From the cell containing the given text, extract its center point as (x, y) coordinate. 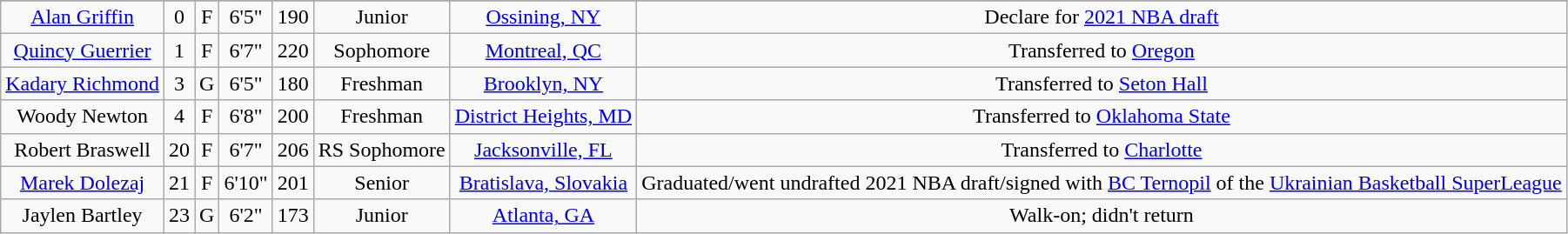
200 (292, 117)
Transferred to Charlotte (1102, 150)
Transferred to Seton Hall (1102, 84)
201 (292, 183)
1 (179, 50)
Bratislava, Slovakia (543, 183)
Robert Braswell (83, 150)
Transferred to Oklahoma State (1102, 117)
Quincy Guerrier (83, 50)
RS Sophomore (381, 150)
220 (292, 50)
Atlanta, GA (543, 216)
Transferred to Oregon (1102, 50)
Jaylen Bartley (83, 216)
Woody Newton (83, 117)
3 (179, 84)
6'8" (245, 117)
Senior (381, 183)
20 (179, 150)
173 (292, 216)
23 (179, 216)
Marek Dolezaj (83, 183)
6'2" (245, 216)
Kadary Richmond (83, 84)
180 (292, 84)
206 (292, 150)
Alan Griffin (83, 17)
Ossining, NY (543, 17)
4 (179, 117)
District Heights, MD (543, 117)
Declare for 2021 NBA draft (1102, 17)
21 (179, 183)
6'10" (245, 183)
Brooklyn, NY (543, 84)
190 (292, 17)
0 (179, 17)
Graduated/went undrafted 2021 NBA draft/signed with BC Ternopil of the Ukrainian Basketball SuperLeague (1102, 183)
Walk-on; didn't return (1102, 216)
Sophomore (381, 50)
Jacksonville, FL (543, 150)
Montreal, QC (543, 50)
